Scan for the cell matching the given text and deliver its [x, y] coordinate at center. 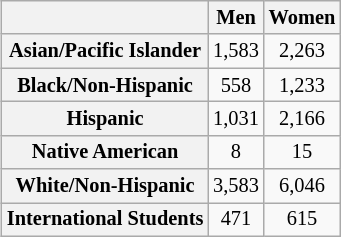
White/Non-Hispanic [105, 186]
615 [302, 220]
International Students [105, 220]
Black/Non-Hispanic [105, 85]
8 [236, 152]
Native American [105, 152]
Hispanic [105, 119]
Women [302, 18]
6,046 [302, 186]
Asian/Pacific Islander [105, 51]
1,233 [302, 85]
Men [236, 18]
2,263 [302, 51]
1,583 [236, 51]
2,166 [302, 119]
471 [236, 220]
15 [302, 152]
558 [236, 85]
3,583 [236, 186]
1,031 [236, 119]
